Extract the (x, y) coordinate from the center of the cell holding the provided text.  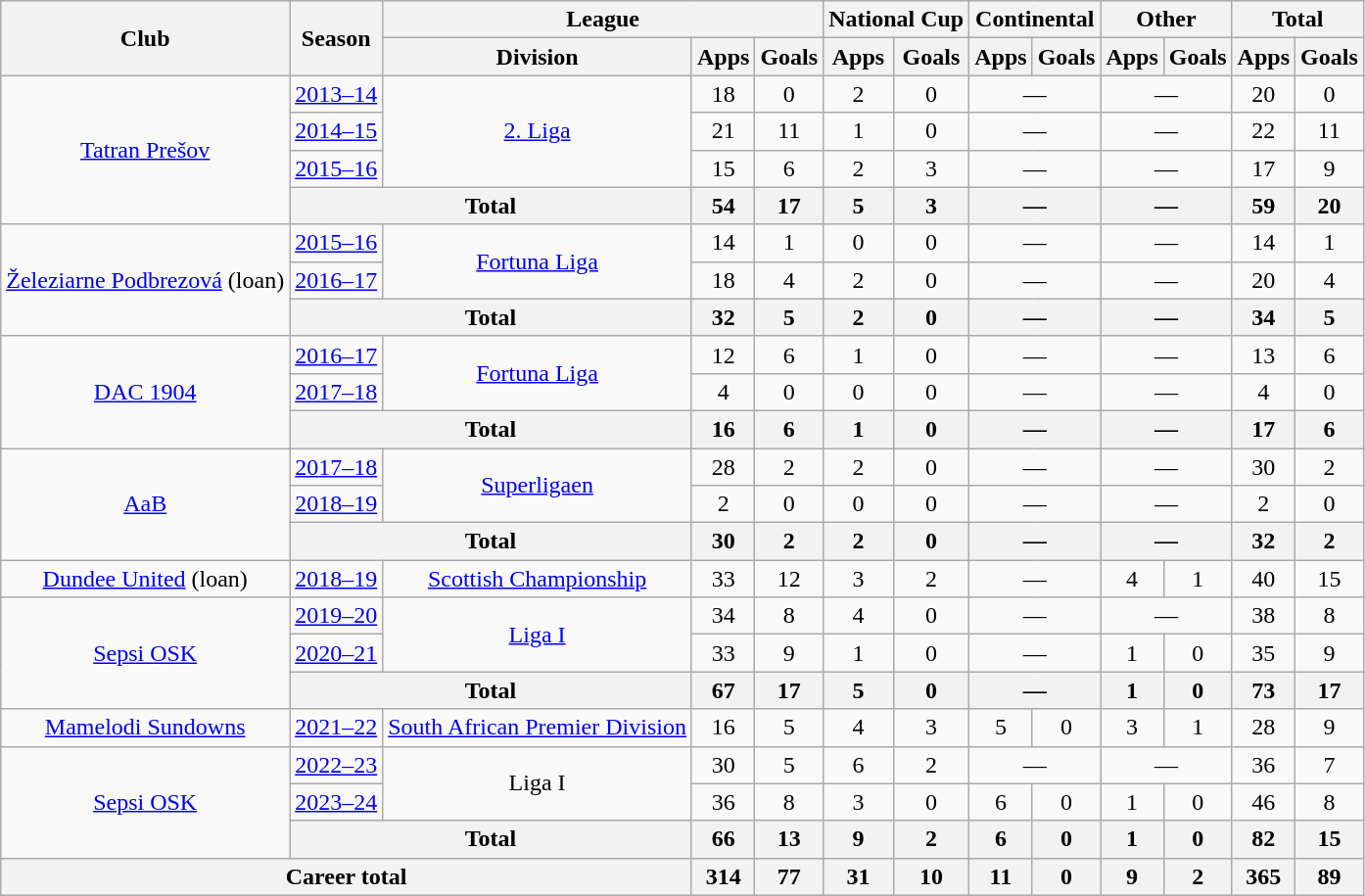
35 (1263, 653)
82 (1263, 839)
89 (1330, 876)
21 (723, 131)
Superligaen (538, 486)
46 (1263, 802)
League (603, 20)
59 (1263, 206)
66 (723, 839)
10 (931, 876)
67 (723, 690)
Division (538, 57)
National Cup (897, 20)
73 (1263, 690)
2. Liga (538, 131)
Mamelodi Sundowns (145, 728)
31 (859, 876)
7 (1330, 765)
2019–20 (337, 616)
DAC 1904 (145, 392)
2023–24 (337, 802)
2020–21 (337, 653)
38 (1263, 616)
Dundee United (loan) (145, 579)
54 (723, 206)
Scottish Championship (538, 579)
Tatran Prešov (145, 150)
AaB (145, 504)
2013–14 (337, 94)
Continental (1035, 20)
314 (723, 876)
40 (1263, 579)
77 (789, 876)
South African Premier Division (538, 728)
2022–23 (337, 765)
22 (1263, 131)
Career total (347, 876)
Other (1166, 20)
365 (1263, 876)
Club (145, 38)
Železiarne Podbrezová (loan) (145, 280)
2021–22 (337, 728)
2014–15 (337, 131)
Season (337, 38)
